Detect which cell encompasses the target text, then output its (x, y) center coordinate. 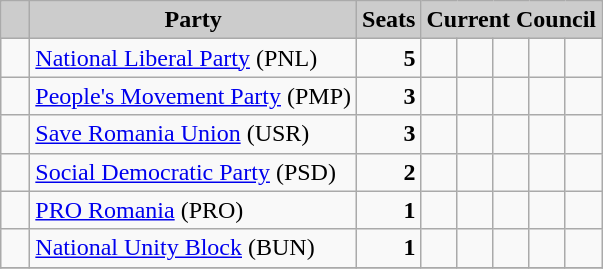
Save Romania Union (USR) (194, 134)
Seats (389, 20)
Party (194, 20)
National Liberal Party (PNL) (194, 58)
2 (389, 172)
People's Movement Party (PMP) (194, 96)
Social Democratic Party (PSD) (194, 172)
Current Council (512, 20)
PRO Romania (PRO) (194, 210)
5 (389, 58)
National Unity Block (BUN) (194, 248)
